Detect which cell encompasses the target text, then output its [x, y] center coordinate. 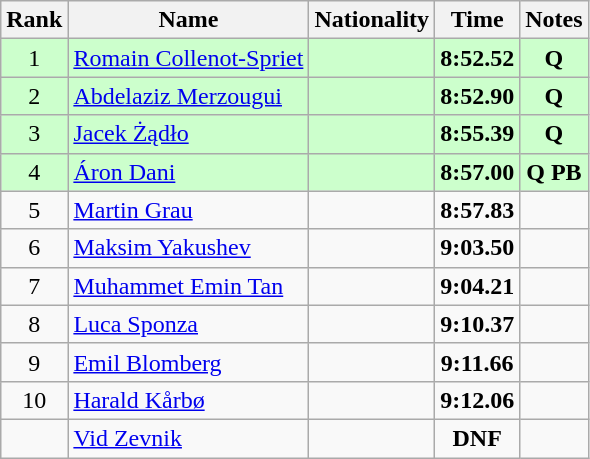
Notes [554, 20]
Nationality [372, 20]
3 [34, 134]
Harald Kårbø [188, 400]
Abdelaziz Merzougui [188, 96]
Emil Blomberg [188, 362]
8:57.00 [478, 172]
Jacek Żądło [188, 134]
10 [34, 400]
9:12.06 [478, 400]
Luca Sponza [188, 324]
2 [34, 96]
9:10.37 [478, 324]
Vid Zevnik [188, 438]
Maksim Yakushev [188, 248]
Name [188, 20]
Time [478, 20]
9:03.50 [478, 248]
Romain Collenot-Spriet [188, 58]
9 [34, 362]
8:52.90 [478, 96]
8 [34, 324]
Q PB [554, 172]
Áron Dani [188, 172]
DNF [478, 438]
8:57.83 [478, 210]
8:52.52 [478, 58]
Rank [34, 20]
8:55.39 [478, 134]
1 [34, 58]
6 [34, 248]
9:11.66 [478, 362]
9:04.21 [478, 286]
5 [34, 210]
Martin Grau [188, 210]
7 [34, 286]
4 [34, 172]
Muhammet Emin Tan [188, 286]
